From the cell containing the given text, extract its center point as (X, Y) coordinate. 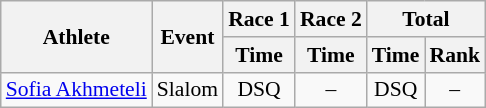
Slalom (188, 90)
Race 2 (331, 19)
Event (188, 36)
Race 1 (259, 19)
Rank (454, 55)
Athlete (76, 36)
Sofia Akhmeteli (76, 90)
Total (426, 19)
